Search for the cell housing the specified text and yield its (x, y) center coordinate. 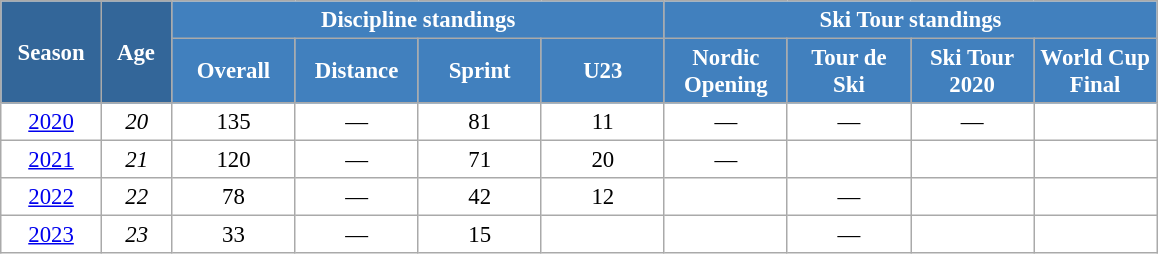
135 (234, 122)
Overall (234, 72)
11 (602, 122)
Discipline standings (418, 20)
42 (480, 197)
2022 (52, 197)
Ski Tour standings (910, 20)
2020 (52, 122)
78 (234, 197)
15 (480, 235)
12 (602, 197)
NordicOpening (726, 72)
81 (480, 122)
Ski Tour2020 (972, 72)
22 (136, 197)
Age (136, 52)
23 (136, 235)
World CupFinal (1096, 72)
120 (234, 160)
21 (136, 160)
Tour deSki (848, 72)
Sprint (480, 72)
2021 (52, 160)
Season (52, 52)
71 (480, 160)
Distance (356, 72)
2023 (52, 235)
33 (234, 235)
U23 (602, 72)
